Locate the cell with the specified text and output its [x, y] center coordinate. 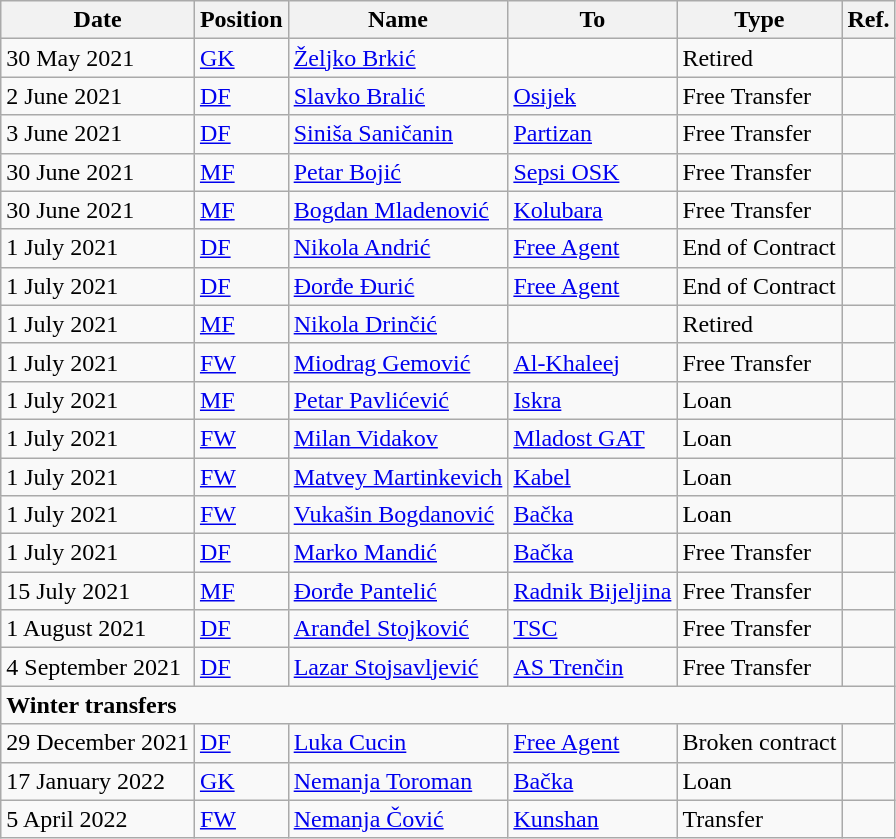
Nemanja Čović [398, 819]
Kolubara [592, 210]
Matvey Martinkevich [398, 477]
Type [760, 20]
Nemanja Toroman [398, 781]
Nikola Drinčić [398, 324]
Slavko Bralić [398, 96]
Petar Bojić [398, 172]
Iskra [592, 400]
Ref. [868, 20]
Winter transfers [448, 705]
3 June 2021 [98, 134]
Luka Cucin [398, 743]
Osijek [592, 96]
Petar Pavlićević [398, 400]
Date [98, 20]
Aranđel Stojković [398, 629]
Radnik Bijeljina [592, 591]
Milan Vidakov [398, 438]
5 April 2022 [98, 819]
Marko Mandić [398, 553]
Đorđe Đurić [398, 286]
2 June 2021 [98, 96]
29 December 2021 [98, 743]
Vukašin Bogdanović [398, 515]
TSC [592, 629]
Position [241, 20]
Kunshan [592, 819]
Siniša Saničanin [398, 134]
Miodrag Gemović [398, 362]
To [592, 20]
Sepsi OSK [592, 172]
Partizan [592, 134]
Mladost GAT [592, 438]
1 August 2021 [98, 629]
30 May 2021 [98, 58]
AS Trenčin [592, 667]
Broken contract [760, 743]
Kabel [592, 477]
Lazar Stojsavljević [398, 667]
Bogdan Mladenović [398, 210]
4 September 2021 [98, 667]
Transfer [760, 819]
Đorđe Pantelić [398, 591]
Al-Khaleej [592, 362]
Željko Brkić [398, 58]
Nikola Andrić [398, 248]
15 July 2021 [98, 591]
Name [398, 20]
17 January 2022 [98, 781]
